Determine the (x, y) coordinate at the center of the cell enclosing the given text.  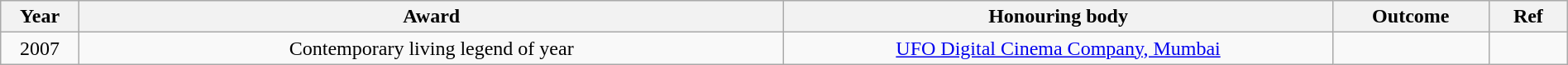
UFO Digital Cinema Company, Mumbai (1059, 48)
Year (40, 17)
Ref (1528, 17)
Contemporary living legend of year (432, 48)
Honouring body (1059, 17)
Award (432, 17)
Outcome (1411, 17)
2007 (40, 48)
